For the text-containing cell, return its midpoint in [x, y] coordinate format. 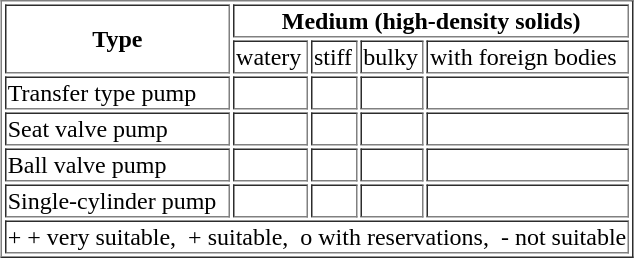
Seat valve pump [118, 128]
+ + very suitable, + suitable, o with reservations, - not suitable [317, 236]
Type [118, 38]
Transfer type pump [118, 92]
with foreign bodies [528, 56]
Ball valve pump [118, 164]
bulky [392, 56]
watery [270, 56]
Single-cylinder pump [118, 200]
stiff [334, 56]
Medium (high-density solids) [431, 20]
